Capture the cell that displays the provided text and extract its [X, Y] central coordinate. 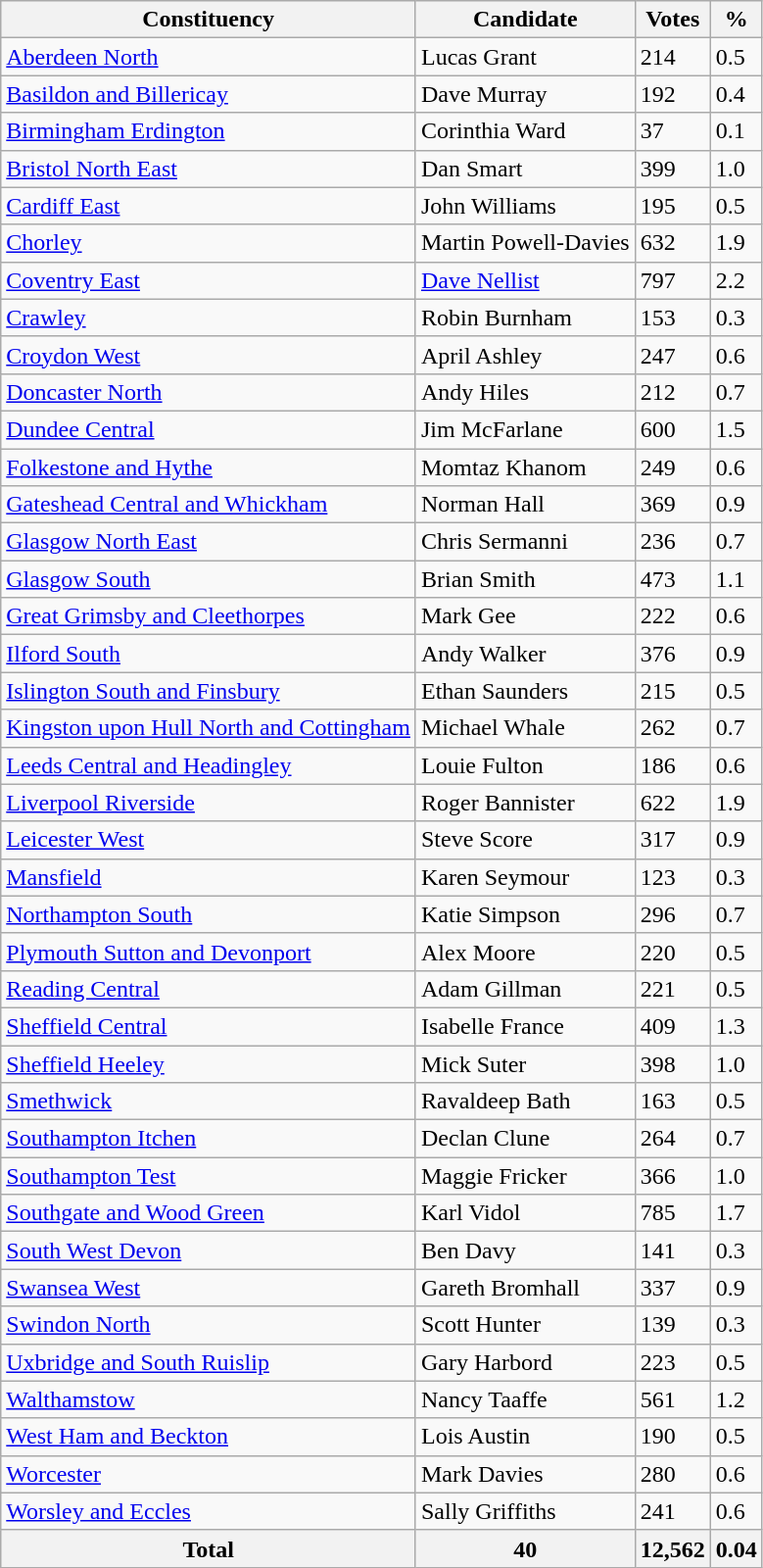
Sally Griffiths [525, 1511]
Karen Seymour [525, 877]
Alex Moore [525, 952]
190 [672, 1437]
Norman Hall [525, 505]
Folkestone and Hythe [209, 467]
Ethan Saunders [525, 691]
Walthamstow [209, 1399]
Swindon North [209, 1325]
Uxbridge and South Ruislip [209, 1362]
Gateshead Central and Whickham [209, 505]
139 [672, 1325]
797 [672, 280]
1.5 [737, 429]
Worcester [209, 1474]
Constituency [209, 20]
Dundee Central [209, 429]
Karl Vidol [525, 1213]
2.2 [737, 280]
1.7 [737, 1213]
Michael Whale [525, 728]
Ben Davy [525, 1250]
Smethwick [209, 1102]
Scott Hunter [525, 1325]
12,562 [672, 1548]
Glasgow South [209, 579]
Reading Central [209, 989]
Glasgow North East [209, 542]
Southampton Itchen [209, 1139]
Mick Suter [525, 1063]
241 [672, 1511]
317 [672, 840]
186 [672, 765]
223 [672, 1362]
Momtaz Khanom [525, 467]
Chris Sermanni [525, 542]
236 [672, 542]
221 [672, 989]
Mansfield [209, 877]
Liverpool Riverside [209, 803]
409 [672, 1026]
Plymouth Sutton and Devonport [209, 952]
40 [525, 1548]
Chorley [209, 243]
Bristol North East [209, 169]
Katie Simpson [525, 914]
0.1 [737, 131]
Robin Burnham [525, 318]
215 [672, 691]
Birmingham Erdington [209, 131]
Lois Austin [525, 1437]
% [737, 20]
212 [672, 392]
Maggie Fricker [525, 1176]
192 [672, 94]
337 [672, 1288]
Southampton Test [209, 1176]
600 [672, 429]
195 [672, 206]
Martin Powell-Davies [525, 243]
376 [672, 654]
123 [672, 877]
Mark Davies [525, 1474]
Southgate and Wood Green [209, 1213]
280 [672, 1474]
Isabelle France [525, 1026]
247 [672, 355]
Croydon West [209, 355]
Leicester West [209, 840]
296 [672, 914]
Ravaldeep Bath [525, 1102]
Corinthia Ward [525, 131]
Ilford South [209, 654]
Brian Smith [525, 579]
Adam Gillman [525, 989]
Votes [672, 20]
Dave Murray [525, 94]
Gareth Bromhall [525, 1288]
Nancy Taaffe [525, 1399]
37 [672, 131]
163 [672, 1102]
Great Grimsby and Cleethorpes [209, 616]
262 [672, 728]
April Ashley [525, 355]
Crawley [209, 318]
Louie Fulton [525, 765]
Roger Bannister [525, 803]
369 [672, 505]
249 [672, 467]
1.1 [737, 579]
Andy Hiles [525, 392]
Northampton South [209, 914]
632 [672, 243]
Sheffield Central [209, 1026]
141 [672, 1250]
214 [672, 57]
Kingston upon Hull North and Cottingham [209, 728]
Sheffield Heeley [209, 1063]
Gary Harbord [525, 1362]
Dan Smart [525, 169]
Basildon and Billericay [209, 94]
398 [672, 1063]
Islington South and Finsbury [209, 691]
South West Devon [209, 1250]
0.04 [737, 1548]
Steve Score [525, 840]
785 [672, 1213]
264 [672, 1139]
1.2 [737, 1399]
Candidate [525, 20]
222 [672, 616]
0.4 [737, 94]
1.3 [737, 1026]
Andy Walker [525, 654]
Jim McFarlane [525, 429]
Leeds Central and Headingley [209, 765]
Swansea West [209, 1288]
Mark Gee [525, 616]
Aberdeen North [209, 57]
Declan Clune [525, 1139]
153 [672, 318]
399 [672, 169]
Cardiff East [209, 206]
John Williams [525, 206]
Coventry East [209, 280]
473 [672, 579]
Lucas Grant [525, 57]
Doncaster North [209, 392]
366 [672, 1176]
622 [672, 803]
Dave Nellist [525, 280]
561 [672, 1399]
Worsley and Eccles [209, 1511]
West Ham and Beckton [209, 1437]
220 [672, 952]
Total [209, 1548]
